Determine the (X, Y) coordinate at the center of the cell enclosing the given text.  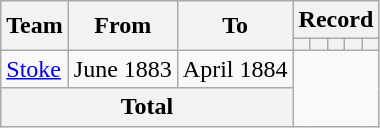
Record (336, 20)
Team (35, 26)
From (122, 26)
To (235, 26)
April 1884 (235, 69)
June 1883 (122, 69)
Total (147, 107)
Stoke (35, 69)
